Determine the [X, Y] coordinate at the center of the cell enclosing the given text.  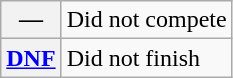
DNF [31, 58]
Did not compete [146, 20]
— [31, 20]
Did not finish [146, 58]
